For the text-containing cell, return its midpoint in [x, y] coordinate format. 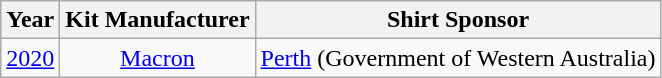
Year [30, 20]
Shirt Sponsor [458, 20]
Kit Manufacturer [158, 20]
Macron [158, 58]
Perth (Government of Western Australia) [458, 58]
2020 [30, 58]
